Pinpoint the cell where the given text exists, returning its (X, Y) midpoint coordinate. 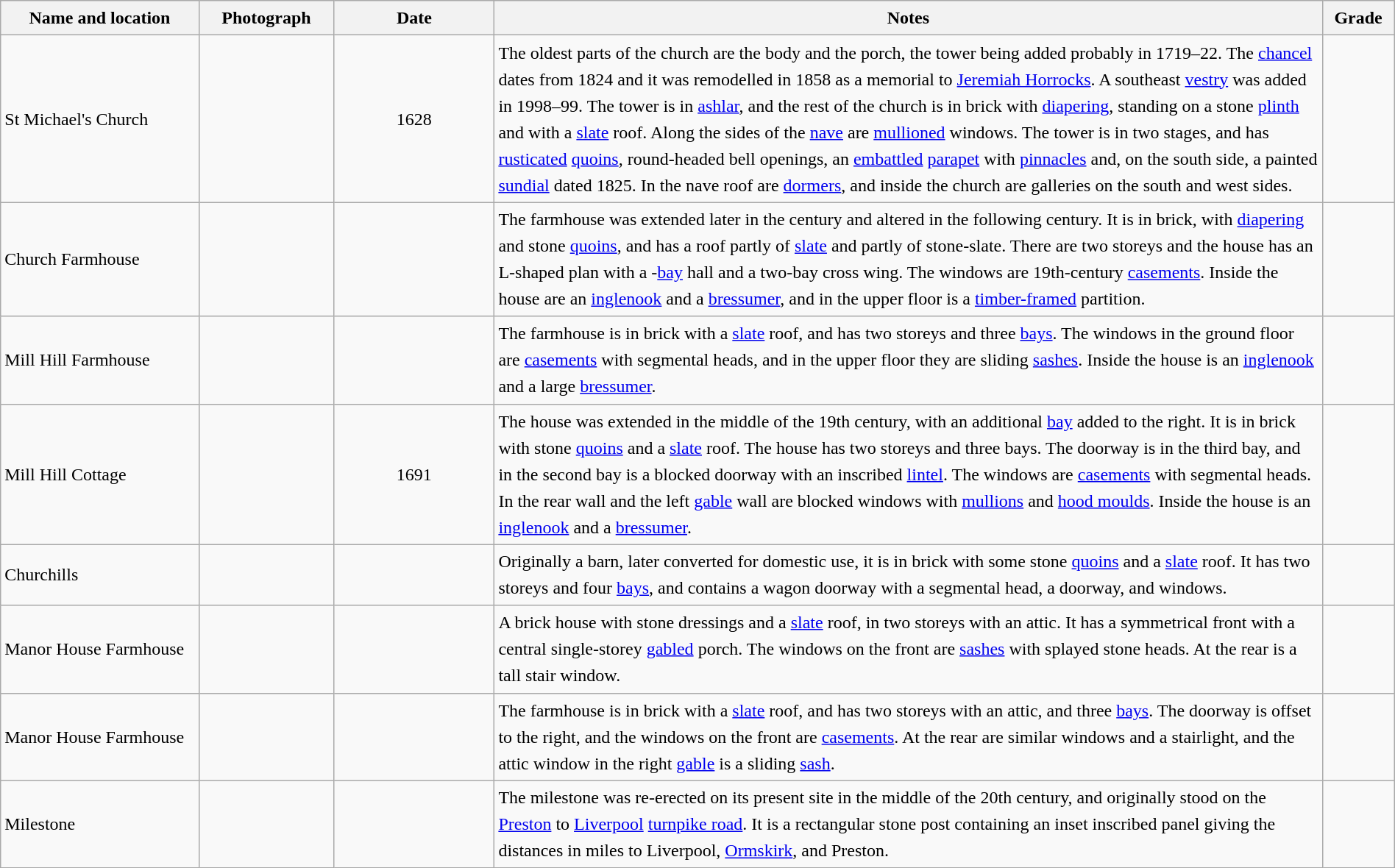
Grade (1358, 18)
Church Farmhouse (100, 259)
Mill Hill Farmhouse (100, 360)
1691 (414, 474)
Churchills (100, 575)
Date (414, 18)
Mill Hill Cottage (100, 474)
1628 (414, 119)
Photograph (266, 18)
Notes (908, 18)
St Michael's Church (100, 119)
Name and location (100, 18)
Milestone (100, 824)
